Extract the (x, y) coordinate from the center of the cell holding the provided text.  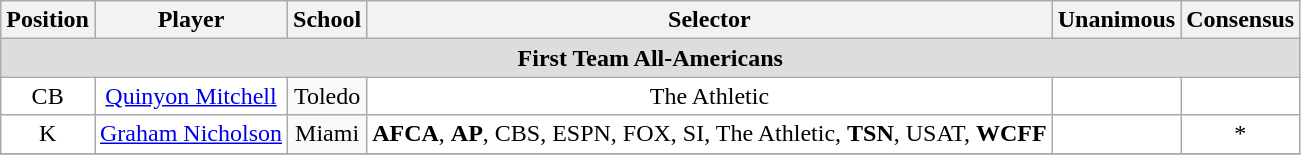
Toledo (328, 96)
AFCA, AP, CBS, ESPN, FOX, SI, The Athletic, TSN, USAT, WCFF (710, 134)
Unanimous (1116, 20)
School (328, 20)
Player (190, 20)
CB (48, 96)
The Athletic (710, 96)
First Team All-Americans (650, 58)
Miami (328, 134)
Quinyon Mitchell (190, 96)
Consensus (1240, 20)
Graham Nicholson (190, 134)
Position (48, 20)
Selector (710, 20)
* (1240, 134)
K (48, 134)
